Scan for the cell matching the given text and deliver its [x, y] coordinate at center. 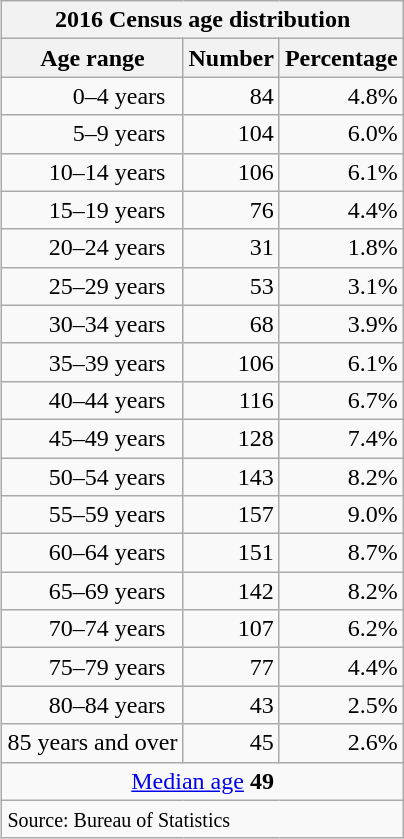
Number [231, 58]
84 [231, 96]
76 [231, 210]
Source: Bureau of Statistics [202, 819]
43 [231, 705]
6.2% [341, 629]
35–39 years [92, 362]
7.4% [341, 438]
31 [231, 248]
2016 Census age distribution [202, 20]
45 [231, 743]
80–84 years [92, 705]
9.0% [341, 515]
30–34 years [92, 324]
4.8% [341, 96]
116 [231, 400]
104 [231, 134]
77 [231, 667]
Age range [92, 58]
Median age 49 [202, 781]
60–64 years [92, 553]
15–19 years [92, 210]
65–69 years [92, 591]
151 [231, 553]
50–54 years [92, 477]
55–59 years [92, 515]
128 [231, 438]
5–9 years [92, 134]
70–74 years [92, 629]
0–4 years [92, 96]
1.8% [341, 248]
2.5% [341, 705]
40–44 years [92, 400]
143 [231, 477]
8.7% [341, 553]
25–29 years [92, 286]
75–79 years [92, 667]
3.1% [341, 286]
157 [231, 515]
Percentage [341, 58]
20–24 years [92, 248]
107 [231, 629]
10–14 years [92, 172]
3.9% [341, 324]
45–49 years [92, 438]
6.7% [341, 400]
2.6% [341, 743]
68 [231, 324]
53 [231, 286]
142 [231, 591]
85 years and over [92, 743]
6.0% [341, 134]
